Return [X, Y] of the center of cell containing provided text 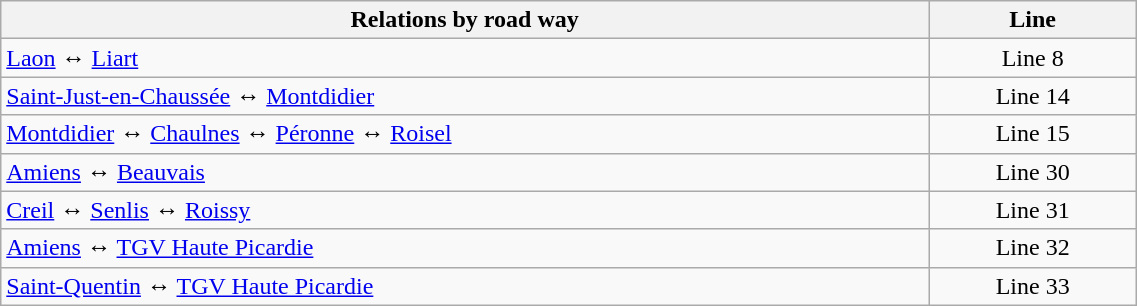
Line 14 [1033, 96]
Line 31 [1033, 210]
Line 30 [1033, 172]
Line 32 [1033, 248]
Relations by road way [465, 20]
Line 8 [1033, 58]
Line [1033, 20]
Saint-Just-en-Chaussée ↔ Montdidier [465, 96]
Line 33 [1033, 286]
Line 15 [1033, 134]
Amiens ↔ Beauvais [465, 172]
Laon ↔ Liart [465, 58]
Creil ↔ Senlis ↔ Roissy [465, 210]
Amiens ↔ TGV Haute Picardie [465, 248]
Saint-Quentin ↔ TGV Haute Picardie [465, 286]
Montdidier ↔ Chaulnes ↔ Péronne ↔ Roisel [465, 134]
